Find where the given text appears and provide that cell's center as (x, y) coordinate. 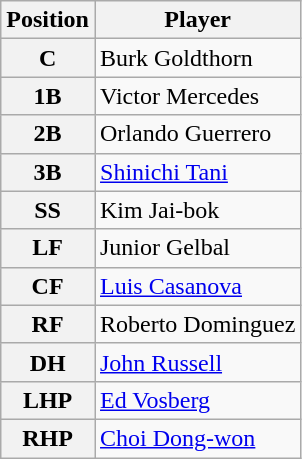
Junior Gelbal (197, 248)
Victor Mercedes (197, 96)
Roberto Dominguez (197, 324)
CF (48, 286)
1B (48, 96)
Ed Vosberg (197, 400)
LHP (48, 400)
RF (48, 324)
John Russell (197, 362)
Luis Casanova (197, 286)
SS (48, 210)
Player (197, 20)
LF (48, 248)
Choi Dong-won (197, 438)
DH (48, 362)
RHP (48, 438)
Kim Jai-bok (197, 210)
Shinichi Tani (197, 172)
Position (48, 20)
Burk Goldthorn (197, 58)
2B (48, 134)
3B (48, 172)
Orlando Guerrero (197, 134)
C (48, 58)
